Find where the given text appears and provide that cell's center as [x, y] coordinate. 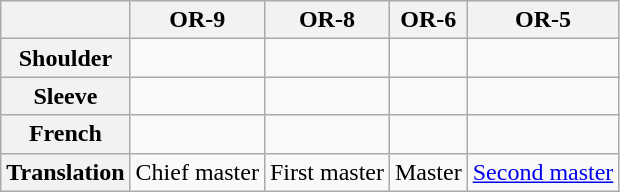
OR-5 [543, 20]
Shoulder [66, 58]
OR-8 [326, 20]
Translation [66, 172]
Sleeve [66, 96]
French [66, 134]
OR-9 [197, 20]
OR-6 [428, 20]
Chief master [197, 172]
First master [326, 172]
Master [428, 172]
Second master [543, 172]
